Output the [X, Y] coordinate of the center of the cell containing the given text.  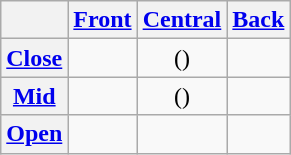
Back [258, 20]
Close [34, 58]
Open [34, 134]
Front [102, 20]
Mid [34, 96]
Central [182, 20]
